Provide the [X, Y] coordinate of the cell's center where the given text is located.  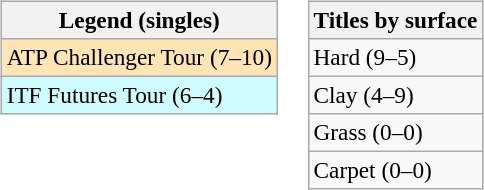
Grass (0–0) [396, 133]
ATP Challenger Tour (7–10) [139, 57]
Hard (9–5) [396, 57]
ITF Futures Tour (6–4) [139, 95]
Titles by surface [396, 20]
Clay (4–9) [396, 95]
Legend (singles) [139, 20]
Carpet (0–0) [396, 171]
